Extract the (x, y) coordinate from the center of the cell holding the provided text.  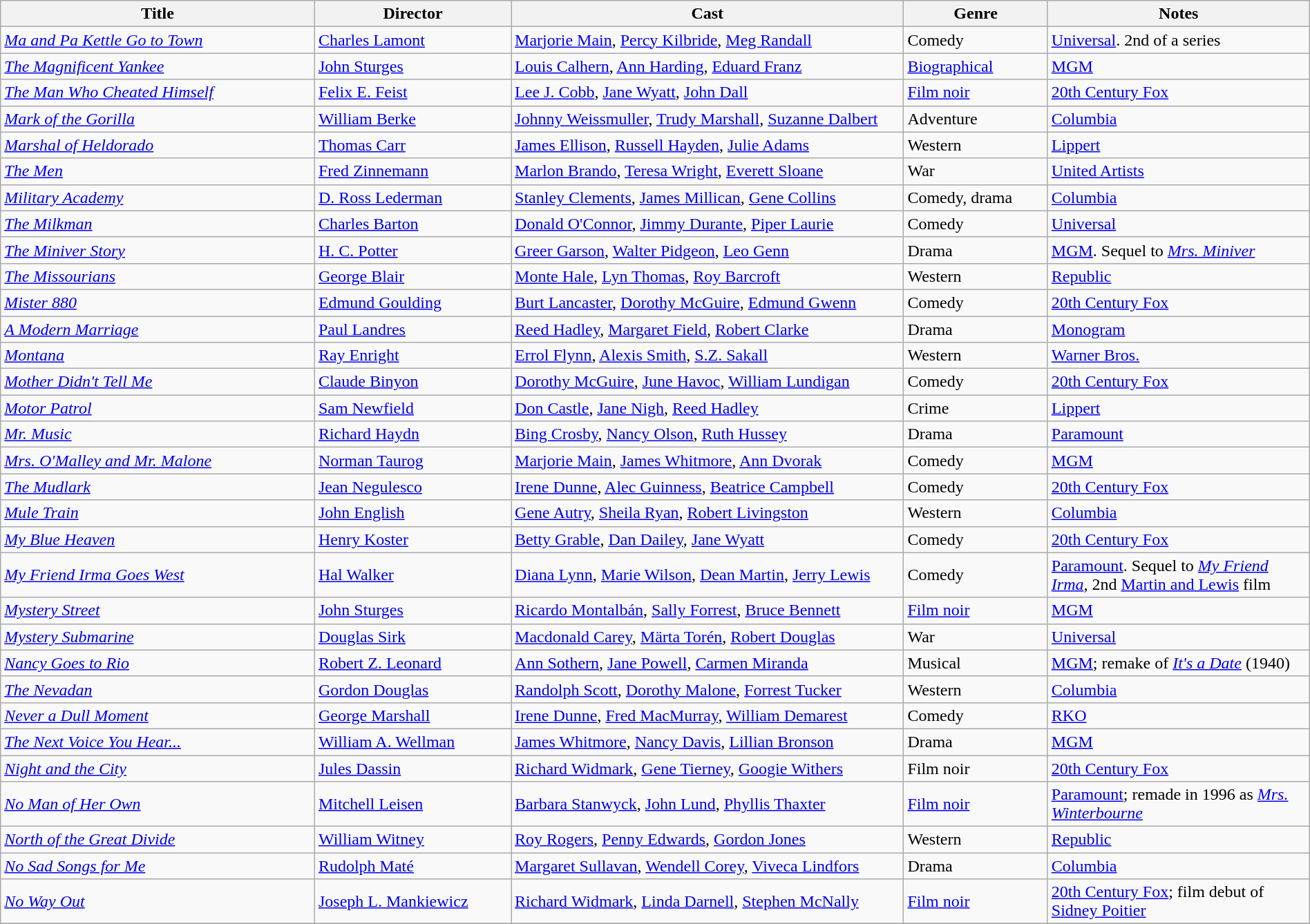
Never a Dull Moment (158, 715)
Mrs. O'Malley and Mr. Malone (158, 461)
Stanley Clements, James Millican, Gene Collins (708, 198)
Crime (976, 408)
Mitchell Leisen (412, 804)
Randolph Scott, Dorothy Malone, Forrest Tucker (708, 689)
Mystery Submarine (158, 637)
Musical (976, 663)
The Milkman (158, 224)
Ann Sothern, Jane Powell, Carmen Miranda (708, 663)
The Men (158, 171)
Douglas Sirk (412, 637)
The Missourians (158, 276)
Richard Widmark, Gene Tierney, Googie Withers (708, 769)
My Blue Heaven (158, 539)
Notes (1179, 14)
Mister 880 (158, 302)
Gene Autry, Sheila Ryan, Robert Livingston (708, 513)
Genre (976, 14)
Biographical (976, 66)
Montana (158, 356)
Burt Lancaster, Dorothy McGuire, Edmund Gwenn (708, 302)
Johnny Weissmuller, Trudy Marshall, Suzanne Dalbert (708, 119)
Lee J. Cobb, Jane Wyatt, John Dall (708, 93)
Mule Train (158, 513)
Marshal of Heldorado (158, 145)
Felix E. Feist (412, 93)
Irene Dunne, Fred MacMurray, William Demarest (708, 715)
Errol Flynn, Alexis Smith, S.Z. Sakall (708, 356)
William A. Wellman (412, 742)
Military Academy (158, 198)
D. Ross Lederman (412, 198)
George Blair (412, 276)
The Miniver Story (158, 250)
Comedy, drama (976, 198)
Gordon Douglas (412, 689)
The Nevadan (158, 689)
MGM; remake of It's a Date (1940) (1179, 663)
No Way Out (158, 902)
Henry Koster (412, 539)
Donald O'Connor, Jimmy Durante, Piper Laurie (708, 224)
Diana Lynn, Marie Wilson, Dean Martin, Jerry Lewis (708, 575)
Marjorie Main, Percy Kilbride, Meg Randall (708, 40)
William Witney (412, 840)
Paramount. Sequel to My Friend Irma, 2nd Martin and Lewis film (1179, 575)
Greer Garson, Walter Pidgeon, Leo Genn (708, 250)
Mr. Music (158, 434)
Ricardo Montalbán, Sally Forrest, Bruce Bennett (708, 610)
Jules Dassin (412, 769)
Mark of the Gorilla (158, 119)
Joseph L. Mankiewicz (412, 902)
No Sad Songs for Me (158, 866)
Dorothy McGuire, June Havoc, William Lundigan (708, 382)
North of the Great Divide (158, 840)
A Modern Marriage (158, 329)
Adventure (976, 119)
George Marshall (412, 715)
H. C. Potter (412, 250)
Macdonald Carey, Märta Torén, Robert Douglas (708, 637)
The Mudlark (158, 487)
James Ellison, Russell Hayden, Julie Adams (708, 145)
The Man Who Cheated Himself (158, 93)
The Next Voice You Hear... (158, 742)
Claude Binyon (412, 382)
Norman Taurog (412, 461)
Louis Calhern, Ann Harding, Eduard Franz (708, 66)
Paul Landres (412, 329)
No Man of Her Own (158, 804)
Charles Lamont (412, 40)
Mother Didn't Tell Me (158, 382)
Irene Dunne, Alec Guinness, Beatrice Campbell (708, 487)
Monogram (1179, 329)
MGM. Sequel to Mrs. Miniver (1179, 250)
Sam Newfield (412, 408)
Marjorie Main, James Whitmore, Ann Dvorak (708, 461)
Ma and Pa Kettle Go to Town (158, 40)
The Magnificent Yankee (158, 66)
Robert Z. Leonard (412, 663)
Title (158, 14)
Richard Haydn (412, 434)
RKO (1179, 715)
Margaret Sullavan, Wendell Corey, Viveca Lindfors (708, 866)
Charles Barton (412, 224)
Don Castle, Jane Nigh, Reed Hadley (708, 408)
John English (412, 513)
Director (412, 14)
Thomas Carr (412, 145)
Motor Patrol (158, 408)
Warner Bros. (1179, 356)
20th Century Fox; film debut of Sidney Poitier (1179, 902)
William Berke (412, 119)
Bing Crosby, Nancy Olson, Ruth Hussey (708, 434)
Night and the City (158, 769)
Barbara Stanwyck, John Lund, Phyllis Thaxter (708, 804)
James Whitmore, Nancy Davis, Lillian Bronson (708, 742)
Richard Widmark, Linda Darnell, Stephen McNally (708, 902)
Betty Grable, Dan Dailey, Jane Wyatt (708, 539)
Hal Walker (412, 575)
Fred Zinnemann (412, 171)
Marlon Brando, Teresa Wright, Everett Sloane (708, 171)
Mystery Street (158, 610)
Monte Hale, Lyn Thomas, Roy Barcroft (708, 276)
Edmund Goulding (412, 302)
Ray Enright (412, 356)
My Friend Irma Goes West (158, 575)
Reed Hadley, Margaret Field, Robert Clarke (708, 329)
Nancy Goes to Rio (158, 663)
United Artists (1179, 171)
Paramount (1179, 434)
Paramount; remade in 1996 as Mrs. Winterbourne (1179, 804)
Jean Negulesco (412, 487)
Roy Rogers, Penny Edwards, Gordon Jones (708, 840)
Universal. 2nd of a series (1179, 40)
Cast (708, 14)
Rudolph Maté (412, 866)
